Output the [X, Y] coordinate of the center of the cell containing the given text.  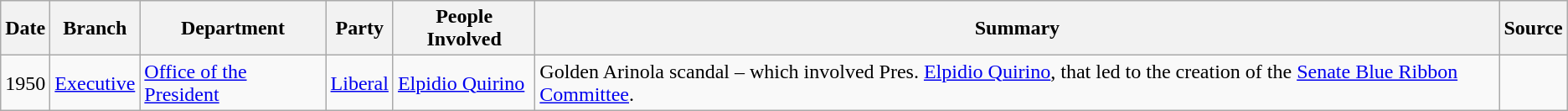
Source [1533, 29]
1950 [25, 82]
Golden Arinola scandal – which involved Pres. Elpidio Quirino, that led to the creation of the Senate Blue Ribbon Committee. [1017, 82]
Executive [95, 82]
Summary [1017, 29]
Branch [95, 29]
Liberal [359, 82]
Elpidio Quirino [464, 82]
Date [25, 29]
Party [359, 29]
Department [233, 29]
Office of the President [233, 82]
People Involved [464, 29]
